Determine the [x, y] coordinate at the center of the cell enclosing the given text.  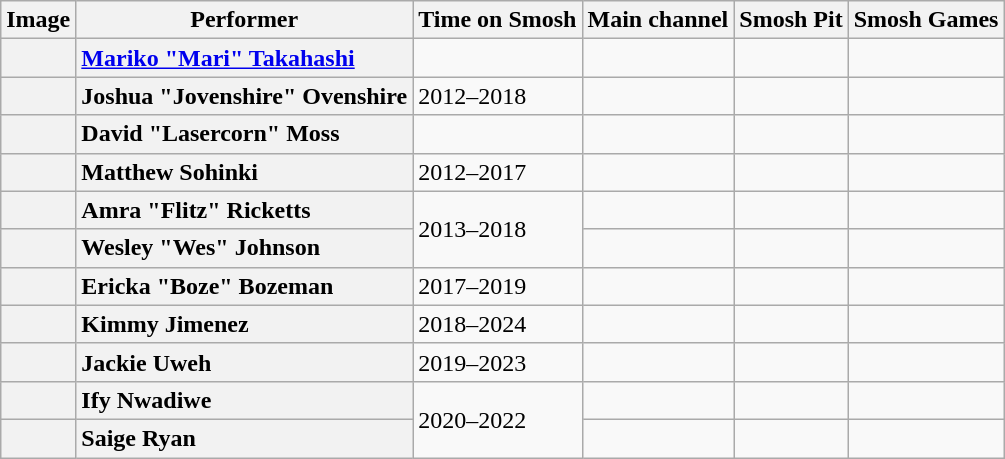
2012–2018 [498, 96]
Ericka "Boze" Bozeman [244, 286]
2013–2018 [498, 229]
Mariko "Mari" Takahashi [244, 58]
Saige Ryan [244, 438]
Smosh Pit [791, 20]
Wesley "Wes" Johnson [244, 248]
2019–2023 [498, 362]
Matthew Sohinki [244, 172]
Image [38, 20]
2017–2019 [498, 286]
Jackie Uweh [244, 362]
Amra "Flitz" Ricketts [244, 210]
David "Lasercorn" Moss [244, 134]
Joshua "Jovenshire" Ovenshire [244, 96]
Time on Smosh [498, 20]
Performer [244, 20]
Ify Nwadiwe [244, 400]
Smosh Games [926, 20]
2020–2022 [498, 419]
2012–2017 [498, 172]
Kimmy Jimenez [244, 324]
Main channel [658, 20]
2018–2024 [498, 324]
